Return (x, y) of the center of cell containing provided text 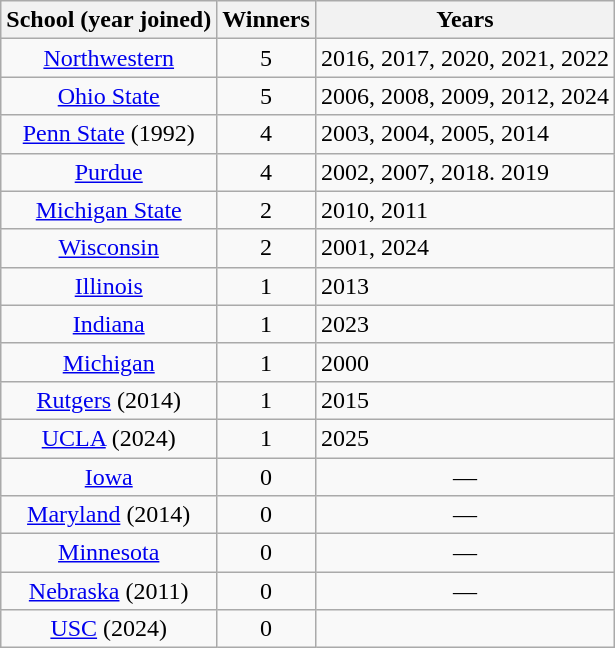
Rutgers (2014) (109, 400)
UCLA (2024) (109, 438)
2016, 2017, 2020, 2021, 2022 (464, 58)
Ohio State (109, 96)
USC (2024) (109, 629)
Maryland (2014) (109, 515)
2000 (464, 362)
Illinois (109, 286)
2015 (464, 400)
2013 (464, 286)
2023 (464, 324)
Nebraska (2011) (109, 591)
Michigan (109, 362)
Iowa (109, 477)
2003, 2004, 2005, 2014 (464, 134)
2002, 2007, 2018. 2019 (464, 172)
2025 (464, 438)
Northwestern (109, 58)
2001, 2024 (464, 248)
Purdue (109, 172)
Wisconsin (109, 248)
2010, 2011 (464, 210)
Minnesota (109, 553)
School (year joined) (109, 20)
Michigan State (109, 210)
Indiana (109, 324)
Penn State (1992) (109, 134)
Years (464, 20)
2006, 2008, 2009, 2012, 2024 (464, 96)
Winners (266, 20)
